Search for the cell housing the specified text and yield its [x, y] center coordinate. 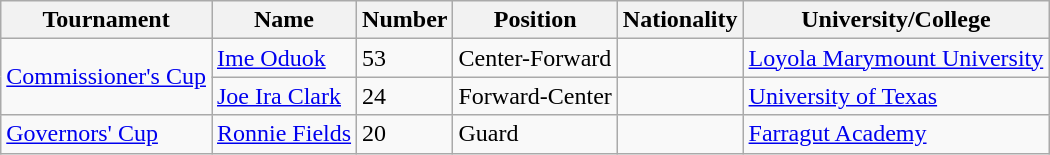
Ronnie Fields [284, 134]
Governors' Cup [106, 134]
53 [405, 58]
Farragut Academy [896, 134]
University of Texas [896, 96]
University/College [896, 20]
Position [535, 20]
Joe Ira Clark [284, 96]
20 [405, 134]
Name [284, 20]
Tournament [106, 20]
Loyola Marymount University [896, 58]
Guard [535, 134]
24 [405, 96]
Nationality [680, 20]
Ime Oduok [284, 58]
Forward-Center [535, 96]
Commissioner's Cup [106, 77]
Center-Forward [535, 58]
Number [405, 20]
